Provide the (x, y) coordinate of the cell's center where the given text is located.  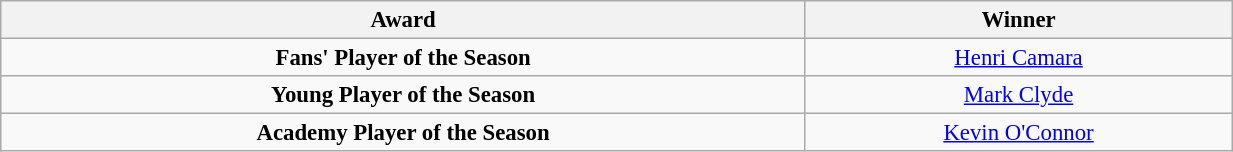
Winner (1018, 20)
Kevin O'Connor (1018, 133)
Young Player of the Season (404, 95)
Fans' Player of the Season (404, 58)
Academy Player of the Season (404, 133)
Mark Clyde (1018, 95)
Henri Camara (1018, 58)
Award (404, 20)
